For the text-containing cell, return its midpoint in [x, y] coordinate format. 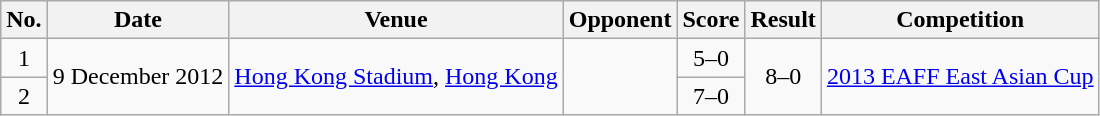
Venue [396, 20]
Date [138, 20]
Opponent [620, 20]
9 December 2012 [138, 77]
Result [783, 20]
5–0 [711, 58]
Score [711, 20]
Competition [960, 20]
2013 EAFF East Asian Cup [960, 77]
No. [24, 20]
8–0 [783, 77]
1 [24, 58]
2 [24, 96]
Hong Kong Stadium, Hong Kong [396, 77]
7–0 [711, 96]
